From the cell containing the given text, extract its center point as (X, Y) coordinate. 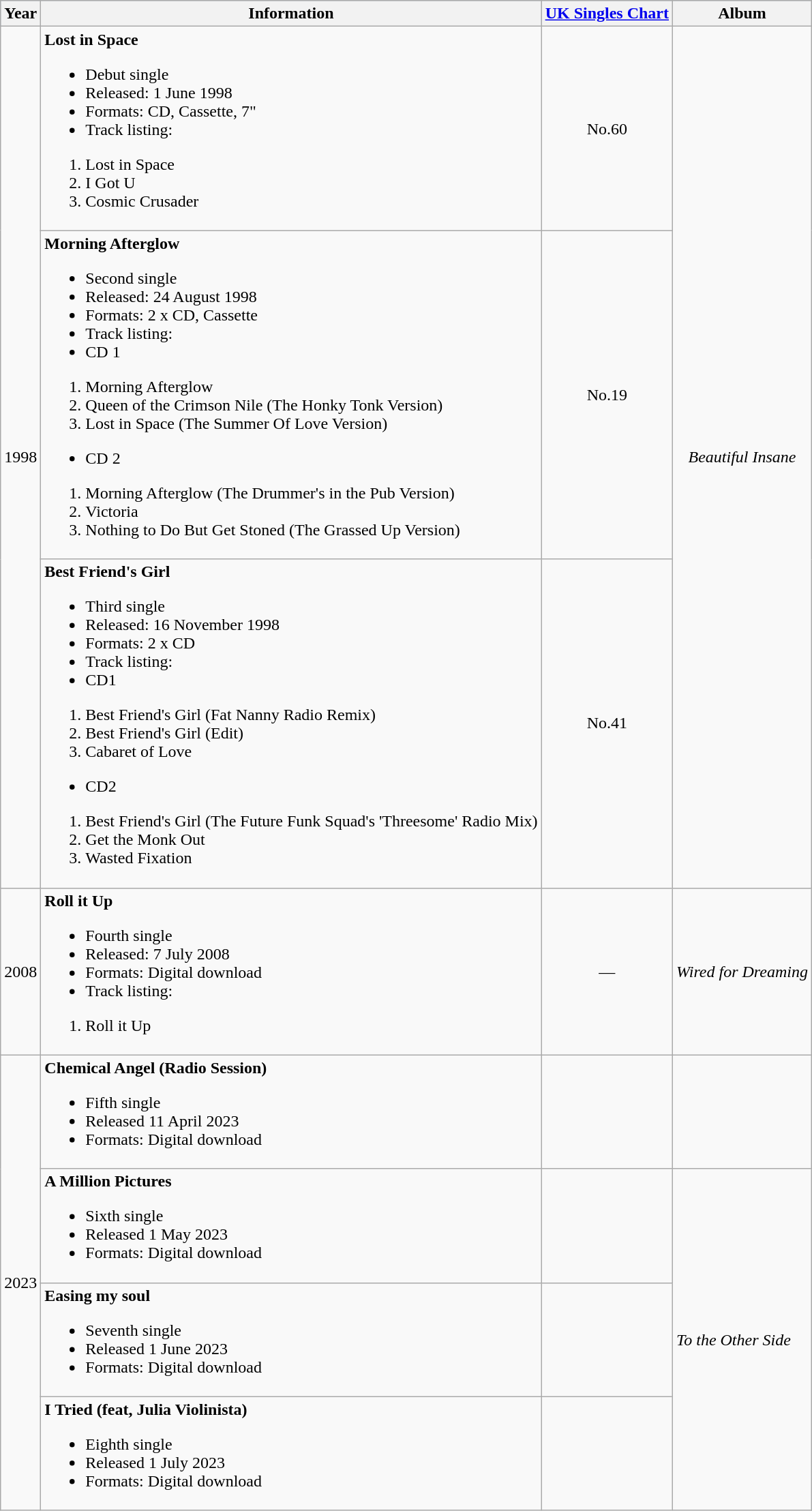
A Million PicturesSixth singleReleased 1 May 2023Formats: Digital download (291, 1226)
Easing my soulSeventh singleReleased 1 June 2023Formats: Digital download (291, 1339)
I Tried (feat, Julia Violinista)Eighth singleReleased 1 July 2023Formats: Digital download (291, 1454)
Beautiful Insane (742, 457)
Lost in SpaceDebut singleReleased: 1 June 1998Formats: CD, Cassette, 7"Track listing:Lost in SpaceI Got UCosmic Crusader (291, 128)
No.41 (607, 723)
Album (742, 14)
2008 (20, 971)
Chemical Angel (Radio Session)Fifth singleReleased 11 April 2023Formats: Digital download (291, 1111)
Wired for Dreaming (742, 971)
Year (20, 14)
UK Singles Chart (607, 14)
No.19 (607, 395)
1998 (20, 457)
Information (291, 14)
To the Other Side (742, 1339)
— (607, 971)
No.60 (607, 128)
2023 (20, 1283)
Roll it UpFourth singleReleased: 7 July 2008Formats: Digital downloadTrack listing:Roll it Up (291, 971)
